Output the [X, Y] coordinate of the center of the cell containing the given text.  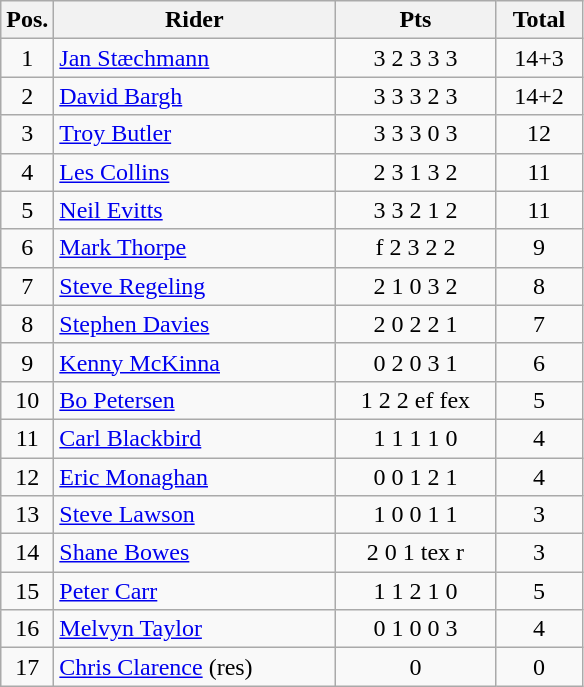
10 [28, 400]
2 0 2 2 1 [416, 324]
Mark Thorpe [194, 248]
0 2 0 3 1 [416, 362]
0 1 0 0 3 [416, 629]
16 [28, 629]
1 2 2 ef fex [416, 400]
14+2 [539, 96]
Kenny McKinna [194, 362]
1 0 0 1 1 [416, 515]
14+3 [539, 58]
Shane Bowes [194, 553]
Jan Stæchmann [194, 58]
14 [28, 553]
Steve Lawson [194, 515]
2 3 1 3 2 [416, 172]
3 3 3 2 3 [416, 96]
3 3 3 0 3 [416, 134]
1 1 2 1 0 [416, 591]
17 [28, 667]
Eric Monaghan [194, 477]
Melvyn Taylor [194, 629]
Peter Carr [194, 591]
13 [28, 515]
Stephen Davies [194, 324]
Carl Blackbird [194, 438]
1 [28, 58]
Bo Petersen [194, 400]
Rider [194, 20]
Pts [416, 20]
Neil Evitts [194, 210]
Chris Clarence (res) [194, 667]
15 [28, 591]
Les Collins [194, 172]
Pos. [28, 20]
2 0 1 tex r [416, 553]
David Bargh [194, 96]
3 3 2 1 2 [416, 210]
0 0 1 2 1 [416, 477]
2 1 0 3 2 [416, 286]
Steve Regeling [194, 286]
1 1 1 1 0 [416, 438]
Troy Butler [194, 134]
Total [539, 20]
2 [28, 96]
f 2 3 2 2 [416, 248]
3 2 3 3 3 [416, 58]
